Search for the cell housing the specified text and yield its (x, y) center coordinate. 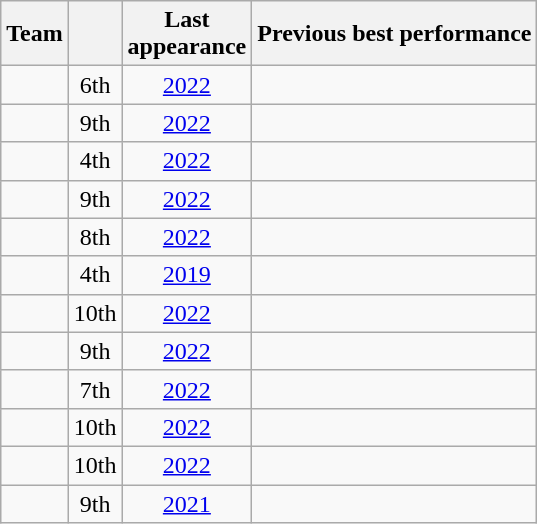
7th (95, 389)
8th (95, 237)
Lastappearance (187, 34)
Team (35, 34)
2019 (187, 275)
2021 (187, 503)
6th (95, 85)
Previous best performance (394, 34)
